Pinpoint the cell where the given text exists, returning its [X, Y] midpoint coordinate. 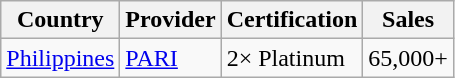
Provider [170, 20]
Certification [292, 20]
65,000+ [408, 58]
Country [60, 20]
Philippines [60, 58]
PARI [170, 58]
2× Platinum [292, 58]
Sales [408, 20]
